Identify which cell holds the provided text, then report its (X, Y) central coordinate. 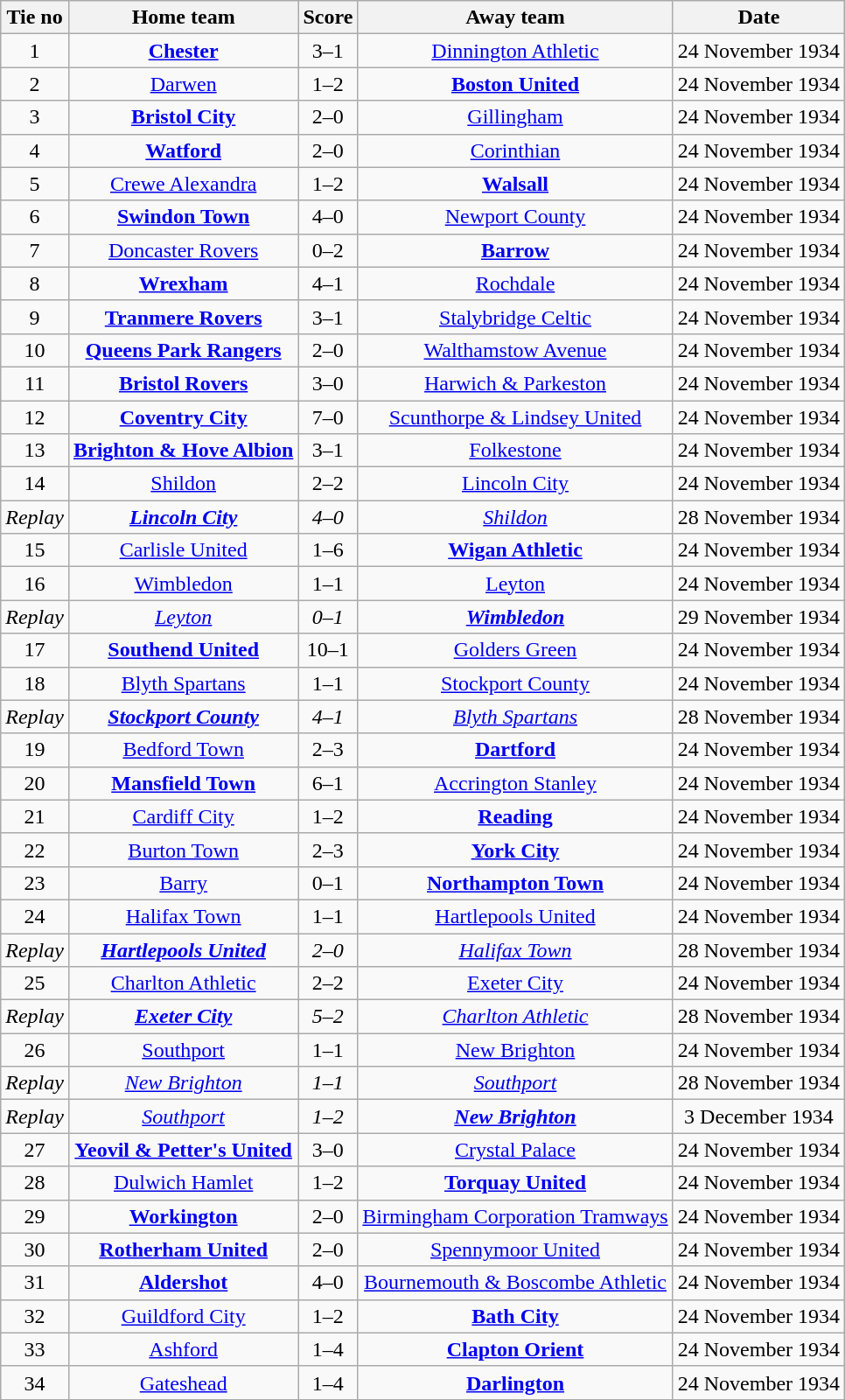
20 (35, 783)
Workington (183, 1216)
Dulwich Hamlet (183, 1183)
8 (35, 283)
27 (35, 1150)
23 (35, 883)
15 (35, 550)
Chester (183, 51)
Dartford (515, 750)
Boston United (515, 84)
7–0 (328, 417)
Southend United (183, 650)
Walthamstow Avenue (515, 350)
Darlington (515, 1382)
Dinnington Athletic (515, 51)
Tie no (35, 17)
1 (35, 51)
25 (35, 983)
York City (515, 850)
16 (35, 584)
Away team (515, 17)
Corinthian (515, 150)
Date (758, 17)
Score (328, 17)
Wrexham (183, 283)
Birmingham Corporation Tramways (515, 1216)
5–2 (328, 1017)
Barry (183, 883)
Bath City (515, 1316)
Rotherham United (183, 1249)
10 (35, 350)
Queens Park Rangers (183, 350)
Guildford City (183, 1316)
Cardiff City (183, 816)
Wigan Athletic (515, 550)
Rochdale (515, 283)
0–2 (328, 250)
Burton Town (183, 850)
Swindon Town (183, 217)
Barrow (515, 250)
29 (35, 1216)
Stalybridge Celtic (515, 317)
10–1 (328, 650)
12 (35, 417)
Folkestone (515, 451)
Bristol Rovers (183, 383)
7 (35, 250)
Crystal Palace (515, 1150)
Walsall (515, 184)
19 (35, 750)
Carlisle United (183, 550)
2 (35, 84)
Doncaster Rovers (183, 250)
29 November 1934 (758, 617)
Reading (515, 816)
Home team (183, 17)
Accrington Stanley (515, 783)
26 (35, 1050)
Watford (183, 150)
Northampton Town (515, 883)
5 (35, 184)
24 (35, 916)
13 (35, 451)
1–6 (328, 550)
Bristol City (183, 117)
6–1 (328, 783)
Harwich & Parkeston (515, 383)
11 (35, 383)
Coventry City (183, 417)
Bedford Town (183, 750)
4 (35, 150)
Clapton Orient (515, 1349)
Gillingham (515, 117)
Newport County (515, 217)
Gateshead (183, 1382)
3 (35, 117)
18 (35, 683)
9 (35, 317)
Bournemouth & Boscombe Athletic (515, 1283)
21 (35, 816)
32 (35, 1316)
Yeovil & Petter's United (183, 1150)
Tranmere Rovers (183, 317)
Mansfield Town (183, 783)
Aldershot (183, 1283)
14 (35, 484)
Brighton & Hove Albion (183, 451)
Scunthorpe & Lindsey United (515, 417)
Spennymoor United (515, 1249)
34 (35, 1382)
Crewe Alexandra (183, 184)
28 (35, 1183)
Torquay United (515, 1183)
33 (35, 1349)
Golders Green (515, 650)
Darwen (183, 84)
Ashford (183, 1349)
31 (35, 1283)
17 (35, 650)
6 (35, 217)
3 December 1934 (758, 1116)
22 (35, 850)
30 (35, 1249)
